Determine the [X, Y] coordinate at the center of the cell enclosing the given text.  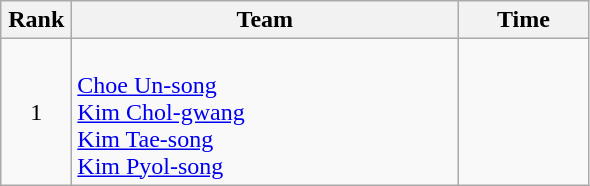
Rank [36, 20]
1 [36, 112]
Team [265, 20]
Time [524, 20]
Choe Un-songKim Chol-gwangKim Tae-songKim Pyol-song [265, 112]
